Find where the given text appears and provide that cell's center as [x, y] coordinate. 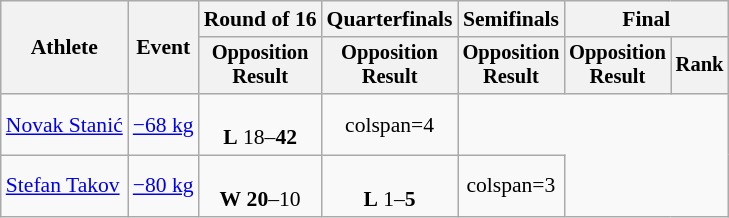
L 18–42 [260, 124]
Semifinals [512, 19]
Round of 16 [260, 19]
−68 kg [164, 124]
Stefan Takov [64, 186]
colspan=4 [390, 124]
Quarterfinals [390, 19]
Event [164, 48]
Rank [700, 66]
W 20–10 [260, 186]
L 1–5 [390, 186]
Final [646, 19]
colspan=3 [512, 186]
Novak Stanić [64, 124]
Athlete [64, 48]
−80 kg [164, 186]
